From the cell containing the given text, extract its center point as (x, y) coordinate. 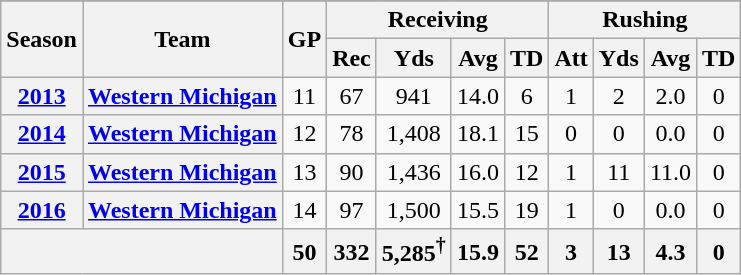
18.1 (478, 134)
2 (618, 96)
2015 (42, 172)
Season (42, 39)
Rec (352, 58)
16.0 (478, 172)
1,500 (414, 210)
19 (526, 210)
50 (304, 252)
4.3 (670, 252)
Rushing (645, 20)
78 (352, 134)
Receiving (438, 20)
97 (352, 210)
1,408 (414, 134)
67 (352, 96)
6 (526, 96)
GP (304, 39)
Att (571, 58)
941 (414, 96)
15.5 (478, 210)
52 (526, 252)
14 (304, 210)
2013 (42, 96)
15 (526, 134)
90 (352, 172)
15.9 (478, 252)
Team (182, 39)
332 (352, 252)
14.0 (478, 96)
11.0 (670, 172)
2.0 (670, 96)
3 (571, 252)
2014 (42, 134)
1,436 (414, 172)
5,285† (414, 252)
2016 (42, 210)
